Scan for the cell matching the given text and deliver its [x, y] coordinate at center. 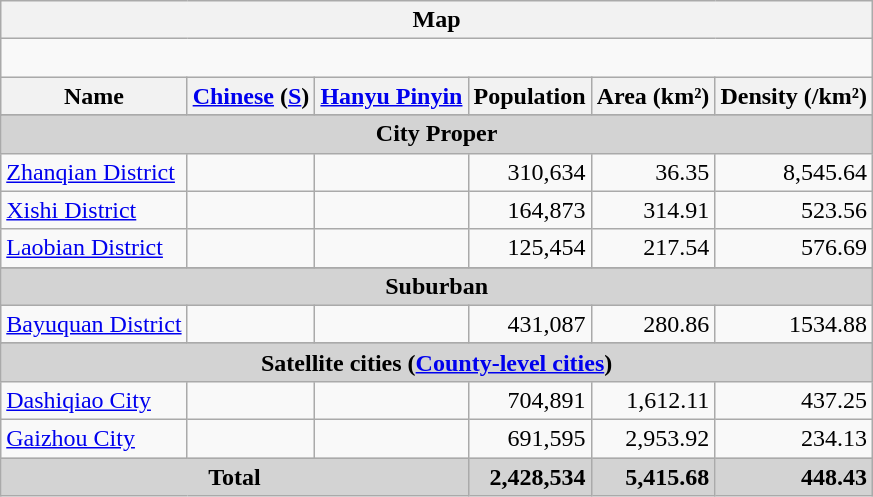
523.56 [794, 210]
Dashiqiao City [94, 400]
Density (/km²) [794, 96]
217.54 [653, 248]
234.13 [794, 438]
Satellite cities (County-level cities) [437, 362]
448.43 [794, 477]
164,873 [530, 210]
City Proper [437, 134]
Laobian District [94, 248]
704,891 [530, 400]
Name [94, 96]
280.86 [653, 324]
2,953.92 [653, 438]
691,595 [530, 438]
576.69 [794, 248]
1534.88 [794, 324]
36.35 [653, 172]
Chinese (S) [251, 96]
Population [530, 96]
Area (km²) [653, 96]
314.91 [653, 210]
310,634 [530, 172]
Total [234, 477]
Gaizhou City [94, 438]
Bayuquan District [94, 324]
437.25 [794, 400]
Map [437, 20]
1,612.11 [653, 400]
431,087 [530, 324]
125,454 [530, 248]
Suburban [437, 286]
Hanyu Pinyin [392, 96]
2,428,534 [530, 477]
8,545.64 [794, 172]
5,415.68 [653, 477]
Xishi District [94, 210]
Zhanqian District [94, 172]
